From the cell containing the given text, extract its center point as (x, y) coordinate. 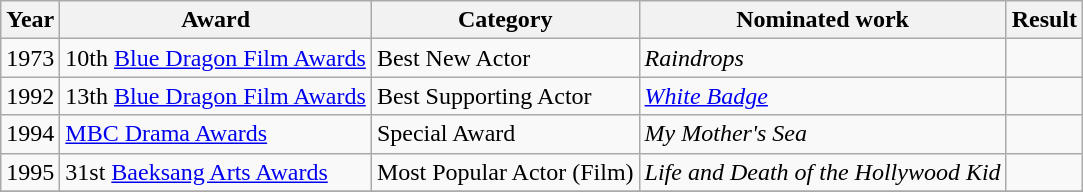
1973 (30, 58)
10th Blue Dragon Film Awards (216, 58)
Result (1044, 20)
Year (30, 20)
1994 (30, 134)
13th Blue Dragon Film Awards (216, 96)
31st Baeksang Arts Awards (216, 172)
Raindrops (822, 58)
My Mother's Sea (822, 134)
White Badge (822, 96)
Best New Actor (505, 58)
Most Popular Actor (Film) (505, 172)
Special Award (505, 134)
Award (216, 20)
Life and Death of the Hollywood Kid (822, 172)
Nominated work (822, 20)
1992 (30, 96)
Category (505, 20)
MBC Drama Awards (216, 134)
1995 (30, 172)
Best Supporting Actor (505, 96)
